From the cell containing the given text, extract its center point as (x, y) coordinate. 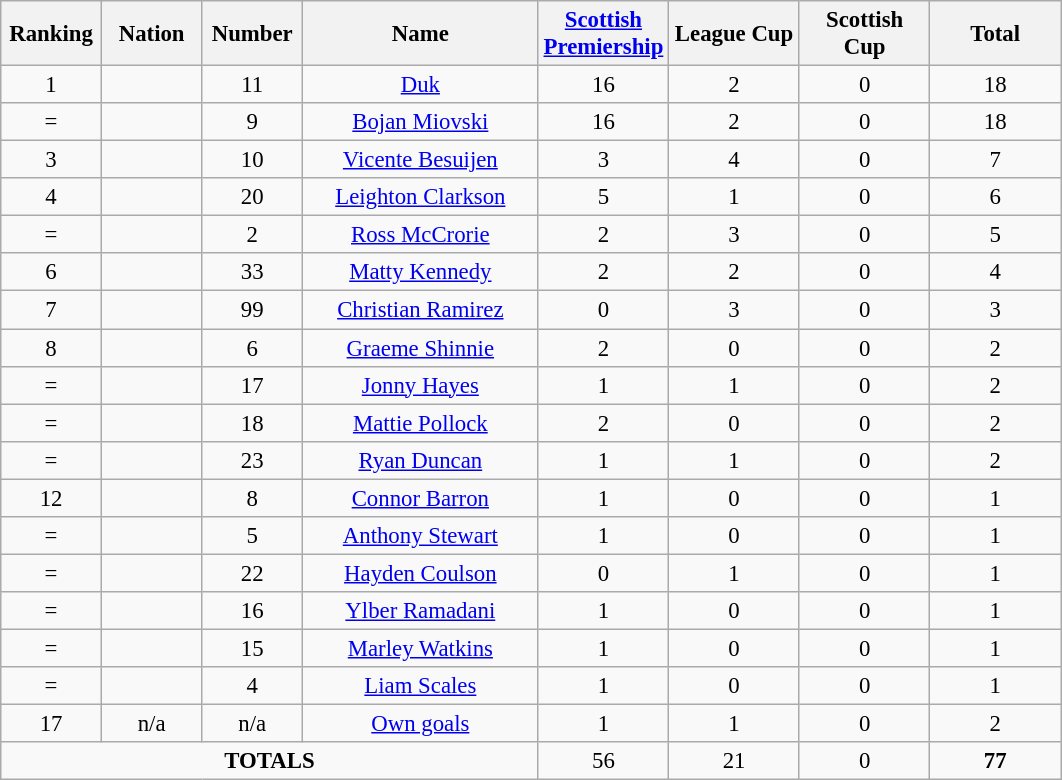
Total (996, 34)
Nation (152, 34)
Duk (421, 85)
10 (252, 160)
TOTALS (270, 761)
Scottish Cup (864, 34)
Mattie Pollock (421, 423)
Graeme Shinnie (421, 348)
Number (252, 34)
Bojan Miovski (421, 122)
Connor Barron (421, 498)
Liam Scales (421, 686)
33 (252, 273)
Ross McCrorie (421, 235)
Name (421, 34)
56 (604, 761)
Ryan Duncan (421, 460)
22 (252, 573)
9 (252, 122)
12 (52, 498)
Leighton Clarkson (421, 197)
Christian Ramirez (421, 310)
Matty Kennedy (421, 273)
Jonny Hayes (421, 385)
77 (996, 761)
15 (252, 648)
Scottish Premiership (604, 34)
Hayden Coulson (421, 573)
21 (734, 761)
Own goals (421, 724)
Anthony Stewart (421, 536)
League Cup (734, 34)
99 (252, 310)
23 (252, 460)
Ranking (52, 34)
Ylber Ramadani (421, 611)
11 (252, 85)
Marley Watkins (421, 648)
20 (252, 197)
Vicente Besuijen (421, 160)
